Detect which cell encompasses the target text, then output its [X, Y] center coordinate. 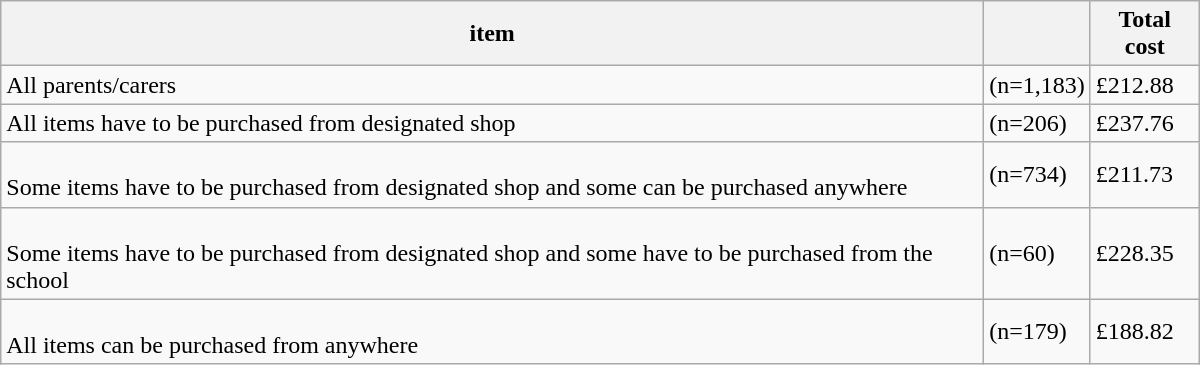
Some items have to be purchased from designated shop and some can be purchased anywhere [492, 174]
(n=1,183) [1038, 85]
Total cost [1144, 34]
Some items have to be purchased from designated shop and some have to be purchased from the school [492, 253]
(n=206) [1038, 123]
£212.88 [1144, 85]
(n=734) [1038, 174]
£228.35 [1144, 253]
(n=179) [1038, 332]
£211.73 [1144, 174]
item [492, 34]
(n=60) [1038, 253]
All items can be purchased from anywhere [492, 332]
All items have to be purchased from designated shop [492, 123]
£188.82 [1144, 332]
All parents/carers [492, 85]
£237.76 [1144, 123]
